Search for the cell housing the specified text and yield its [X, Y] center coordinate. 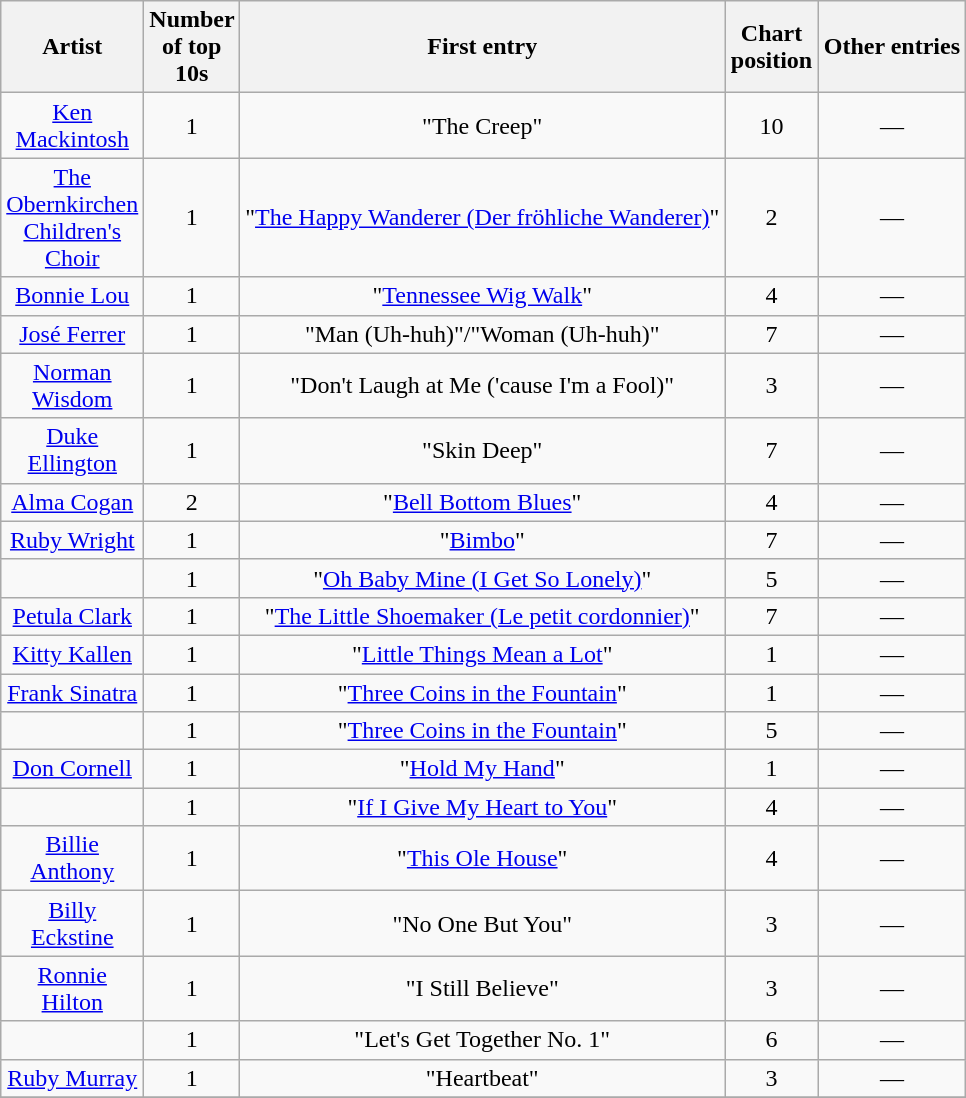
Alma Cogan [72, 502]
"I Still Believe" [482, 988]
Billy Eckstine [72, 924]
José Ferrer [72, 334]
Ruby Murray [72, 1078]
"The Creep" [482, 126]
Ruby Wright [72, 540]
"The Little Shoemaker (Le petit cordonnier)" [482, 616]
Don Cornell [72, 769]
The Obernkirchen Children's Choir [72, 218]
Bonnie Lou [72, 296]
"Tennessee Wig Walk" [482, 296]
"Oh Baby Mine (I Get So Lonely)" [482, 578]
"Bell Bottom Blues" [482, 502]
Duke Ellington [72, 450]
"Little Things Mean a Lot" [482, 654]
Ken Mackintosh [72, 126]
"This Ole House" [482, 858]
Other entries [892, 47]
"No One But You" [482, 924]
Chart position [772, 47]
"Don't Laugh at Me ('cause I'm a Fool)" [482, 386]
Billie Anthony [72, 858]
10 [772, 126]
"Heartbeat" [482, 1078]
Norman Wisdom [72, 386]
Kitty Kallen [72, 654]
Frank Sinatra [72, 693]
First entry [482, 47]
"Man (Uh-huh)"/"Woman (Uh-huh)" [482, 334]
"Hold My Hand" [482, 769]
"Bimbo" [482, 540]
Petula Clark [72, 616]
Artist [72, 47]
6 [772, 1040]
"Let's Get Together No. 1" [482, 1040]
"If I Give My Heart to You" [482, 807]
Number of top 10s [192, 47]
"Skin Deep" [482, 450]
Ronnie Hilton [72, 988]
"The Happy Wanderer (Der fröhliche Wanderer)" [482, 218]
